Extract the [x, y] coordinate from the center of the cell holding the provided text.  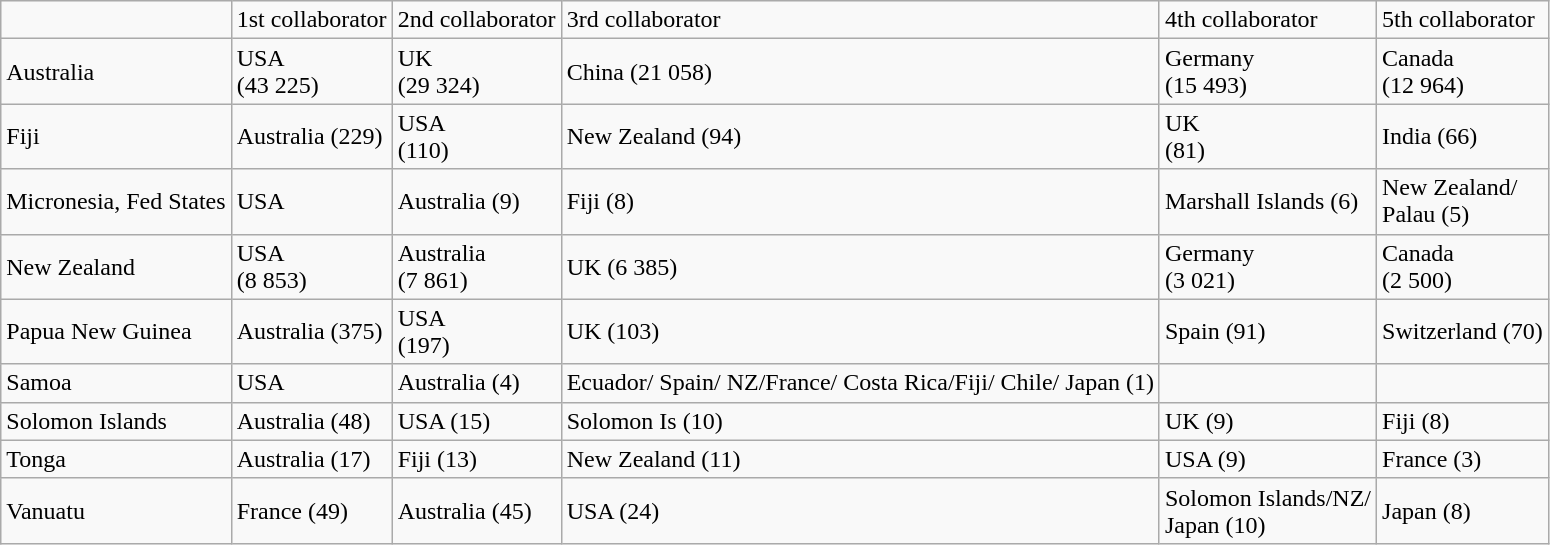
1st collaborator [312, 20]
Australia (4) [476, 383]
Ecuador/ Spain/ NZ/France/ Costa Rica/Fiji/ Chile/ Japan (1) [860, 383]
Micronesia, Fed States [116, 202]
Germany(3 021) [1268, 266]
Solomon Islands/NZ/Japan (10) [1268, 510]
Solomon Is (10) [860, 421]
France (49) [312, 510]
Australia (229) [312, 136]
Spain (91) [1268, 332]
New Zealand (94) [860, 136]
Fiji (13) [476, 459]
Germany(15 493) [1268, 72]
Tonga [116, 459]
Australia (48) [312, 421]
Papua New Guinea [116, 332]
Canada(12 964) [1463, 72]
Australia (45) [476, 510]
USA (24) [860, 510]
USA(8 853) [312, 266]
India (66) [1463, 136]
Samoa [116, 383]
USA(110) [476, 136]
UK (9) [1268, 421]
UK(29 324) [476, 72]
UK(81) [1268, 136]
USA(197) [476, 332]
Canada(2 500) [1463, 266]
China (21 058) [860, 72]
Fiji [116, 136]
Japan (8) [1463, 510]
France (3) [1463, 459]
UK (103) [860, 332]
Marshall Islands (6) [1268, 202]
Australia (375) [312, 332]
Australia (9) [476, 202]
Australia (17) [312, 459]
New Zealand/Palau (5) [1463, 202]
3rd collaborator [860, 20]
Switzerland (70) [1463, 332]
Vanuatu [116, 510]
4th collaborator [1268, 20]
Australia [116, 72]
UK (6 385) [860, 266]
Solomon Islands [116, 421]
2nd collaborator [476, 20]
USA (15) [476, 421]
New Zealand (11) [860, 459]
Australia(7 861) [476, 266]
5th collaborator [1463, 20]
USA (9) [1268, 459]
USA(43 225) [312, 72]
New Zealand [116, 266]
